Extract the [X, Y] coordinate from the center of the cell holding the provided text.  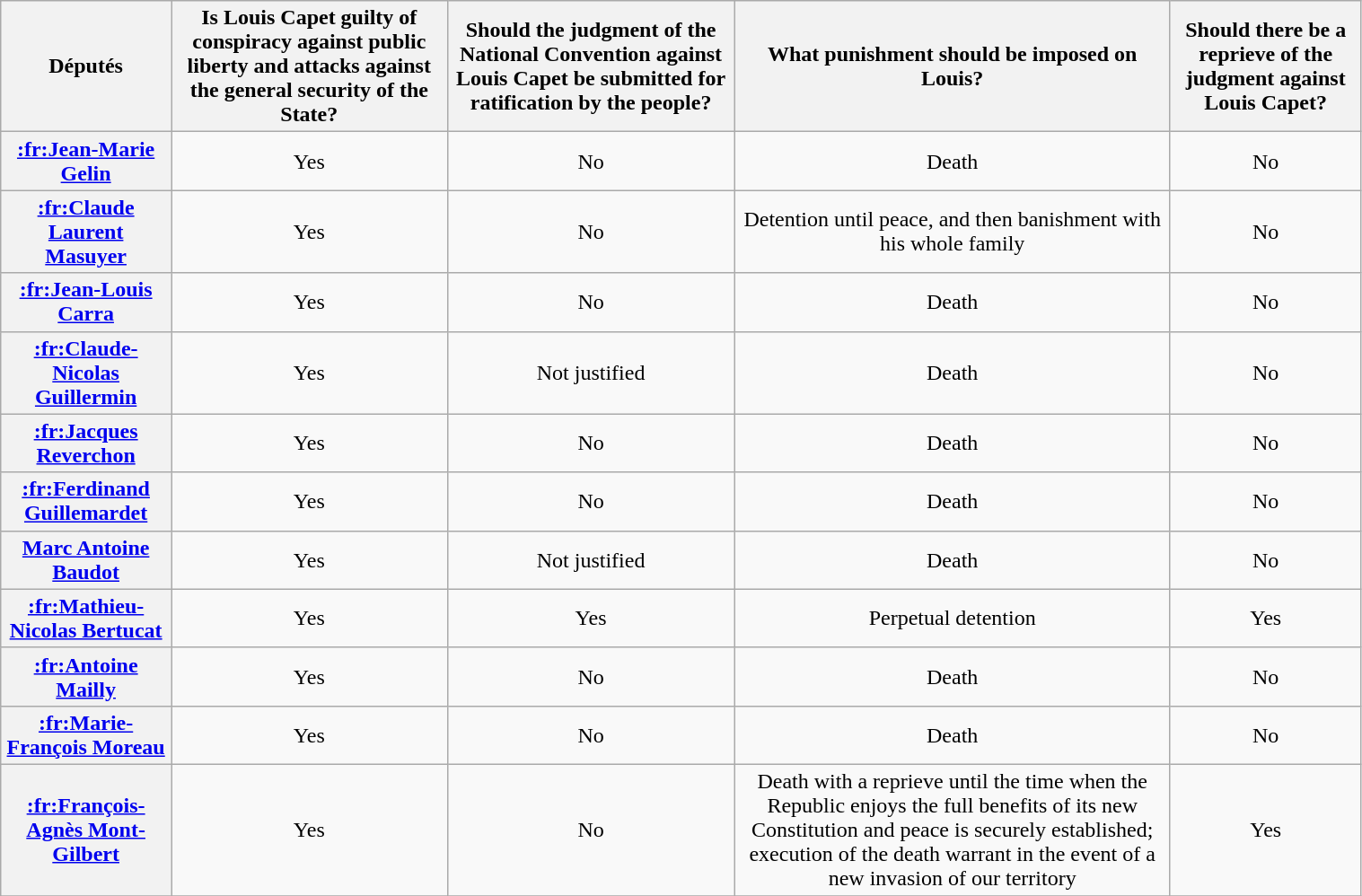
:fr:Jacques Reverchon [86, 444]
Should there be a reprieve of the judgment against Louis Capet? [1266, 66]
Is Louis Capet guilty of conspiracy against public liberty and attacks against the general security of the State? [309, 66]
:fr:Marie-François Moreau [86, 734]
:fr:François-Agnès Mont-Gilbert [86, 830]
:fr:Ferdinand Guillemardet [86, 501]
Detention until peace, and then banishment with his whole family [952, 232]
Marc Antoine Baudot [86, 560]
Should the judgment of the National Convention against Louis Capet be submitted for ratification by the people? [591, 66]
Députés [86, 66]
:fr:Mathieu-Nicolas Bertucat [86, 618]
:fr:Jean-Marie Gelin [86, 162]
:fr:Jean-Louis Carra [86, 302]
What punishment should be imposed on Louis? [952, 66]
Perpetual detention [952, 618]
:fr:Antoine Mailly [86, 677]
:fr:Claude Laurent Masuyer [86, 232]
:fr:Claude-Nicolas Guillermin [86, 373]
